Return (X, Y) of the center of cell containing provided text 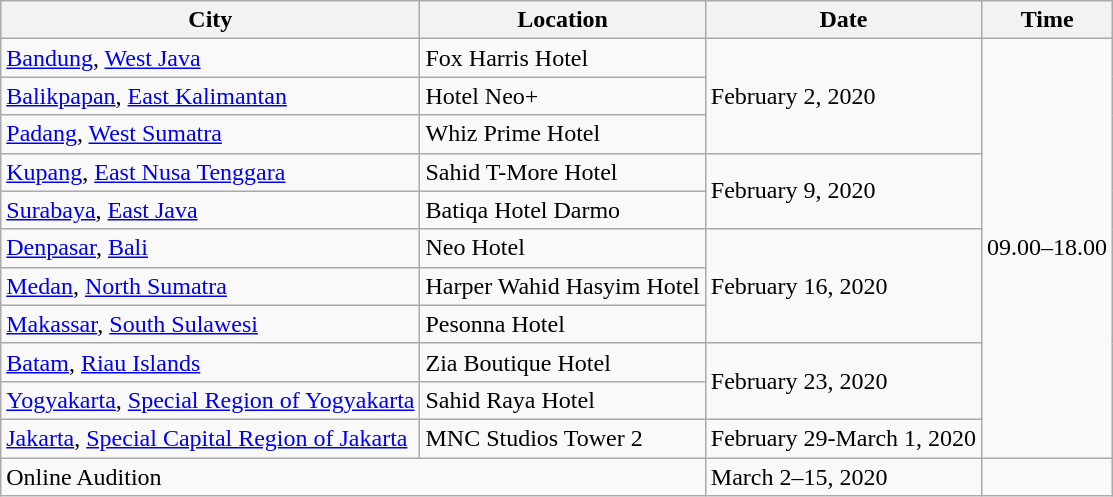
MNC Studios Tower 2 (562, 438)
City (210, 20)
Batam, Riau Islands (210, 362)
Hotel Neo+ (562, 96)
February 29-March 1, 2020 (843, 438)
Kupang, East Nusa Tenggara (210, 172)
Online Audition (354, 477)
Bandung, West Java (210, 58)
March 2–15, 2020 (843, 477)
09.00–18.00 (1048, 248)
Surabaya, East Java (210, 210)
Medan, North Sumatra (210, 286)
Pesonna Hotel (562, 324)
Makassar, South Sulawesi (210, 324)
Whiz Prime Hotel (562, 134)
Harper Wahid Hasyim Hotel (562, 286)
Padang, West Sumatra (210, 134)
February 2, 2020 (843, 96)
February 9, 2020 (843, 191)
Denpasar, Bali (210, 248)
Sahid T-More Hotel (562, 172)
Fox Harris Hotel (562, 58)
February 23, 2020 (843, 381)
Zia Boutique Hotel (562, 362)
Yogyakarta, Special Region of Yogyakarta (210, 400)
Neo Hotel (562, 248)
Location (562, 20)
Sahid Raya Hotel (562, 400)
Jakarta, Special Capital Region of Jakarta (210, 438)
Date (843, 20)
February 16, 2020 (843, 286)
Batiqa Hotel Darmo (562, 210)
Time (1048, 20)
Balikpapan, East Kalimantan (210, 96)
